Provide the (x, y) coordinate of the cell's center where the given text is located.  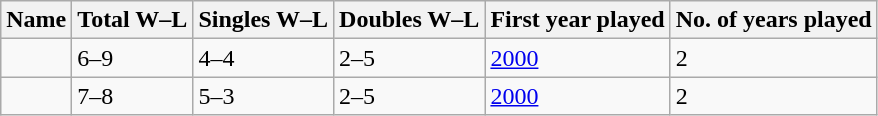
5–3 (264, 96)
No. of years played (774, 20)
Singles W–L (264, 20)
4–4 (264, 58)
7–8 (132, 96)
Name (36, 20)
Total W–L (132, 20)
First year played (578, 20)
Doubles W–L (410, 20)
6–9 (132, 58)
